Search for the cell housing the specified text and yield its (X, Y) center coordinate. 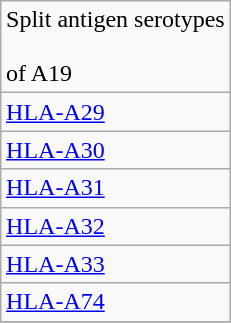
HLA-A29 (116, 112)
HLA-A31 (116, 188)
HLA-A32 (116, 226)
HLA-A30 (116, 150)
HLA-A74 (116, 302)
Split antigen serotypesof A19 (116, 47)
HLA-A33 (116, 264)
